Determine the (X, Y) coordinate at the center of the cell enclosing the given text.  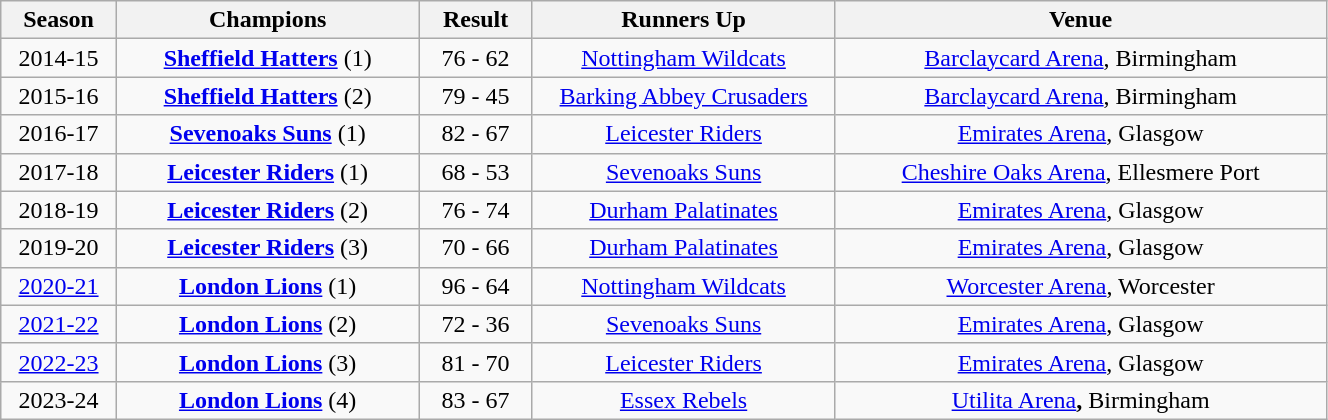
Season (59, 20)
82 - 67 (476, 134)
Essex Rebels (684, 400)
2023-24 (59, 400)
London Lions (2) (268, 324)
70 - 66 (476, 248)
2017-18 (59, 172)
2014-15 (59, 58)
76 - 62 (476, 58)
Champions (268, 20)
Leicester Riders (1) (268, 172)
London Lions (4) (268, 400)
96 - 64 (476, 286)
2020-21 (59, 286)
Leicester Riders (2) (268, 210)
2018-19 (59, 210)
Venue (1081, 20)
72 - 36 (476, 324)
2019-20 (59, 248)
London Lions (1) (268, 286)
Leicester Riders (3) (268, 248)
83 - 67 (476, 400)
2016-17 (59, 134)
Barking Abbey Crusaders (684, 96)
81 - 70 (476, 362)
76 - 74 (476, 210)
Utilita Arena, Birmingham (1081, 400)
79 - 45 (476, 96)
Runners Up (684, 20)
Sheffield Hatters (2) (268, 96)
Result (476, 20)
Cheshire Oaks Arena, Ellesmere Port (1081, 172)
2015-16 (59, 96)
Sevenoaks Suns (1) (268, 134)
2022-23 (59, 362)
2021-22 (59, 324)
68 - 53 (476, 172)
London Lions (3) (268, 362)
Sheffield Hatters (1) (268, 58)
Worcester Arena, Worcester (1081, 286)
